Extract the (X, Y) coordinate from the center of the cell holding the provided text.  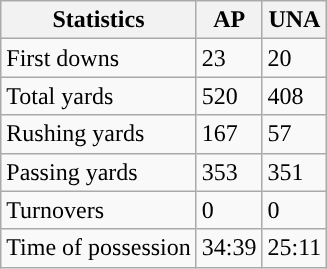
57 (294, 134)
167 (229, 134)
Statistics (99, 20)
20 (294, 58)
351 (294, 172)
Passing yards (99, 172)
23 (229, 58)
25:11 (294, 248)
34:39 (229, 248)
Turnovers (99, 210)
Total yards (99, 96)
520 (229, 96)
353 (229, 172)
Time of possession (99, 248)
408 (294, 96)
First downs (99, 58)
AP (229, 20)
Rushing yards (99, 134)
UNA (294, 20)
